Return (x, y) of the center of cell containing provided text 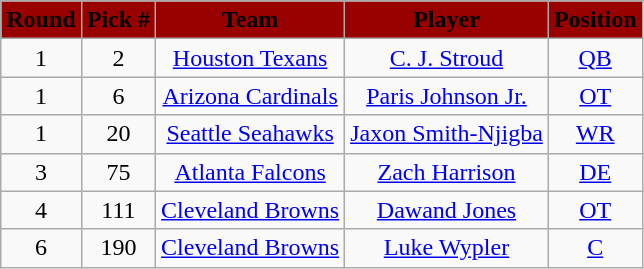
2 (118, 58)
WR (595, 134)
Seattle Seahawks (250, 134)
Player (447, 20)
QB (595, 58)
Position (595, 20)
C (595, 248)
Atlanta Falcons (250, 172)
Luke Wypler (447, 248)
Jaxon Smith-Njigba (447, 134)
3 (41, 172)
Dawand Jones (447, 210)
20 (118, 134)
Houston Texans (250, 58)
C. J. Stroud (447, 58)
Team (250, 20)
111 (118, 210)
Arizona Cardinals (250, 96)
Paris Johnson Jr. (447, 96)
Round (41, 20)
DE (595, 172)
4 (41, 210)
Zach Harrison (447, 172)
190 (118, 248)
75 (118, 172)
Pick # (118, 20)
